Locate the cell with the specified text and output its (x, y) center coordinate. 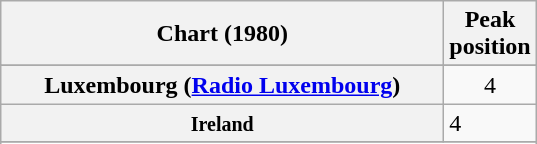
Ireland (222, 123)
Peakposition (490, 34)
Chart (1980) (222, 34)
Luxembourg (Radio Luxembourg) (222, 85)
